Determine the [X, Y] coordinate at the center of the cell enclosing the given text.  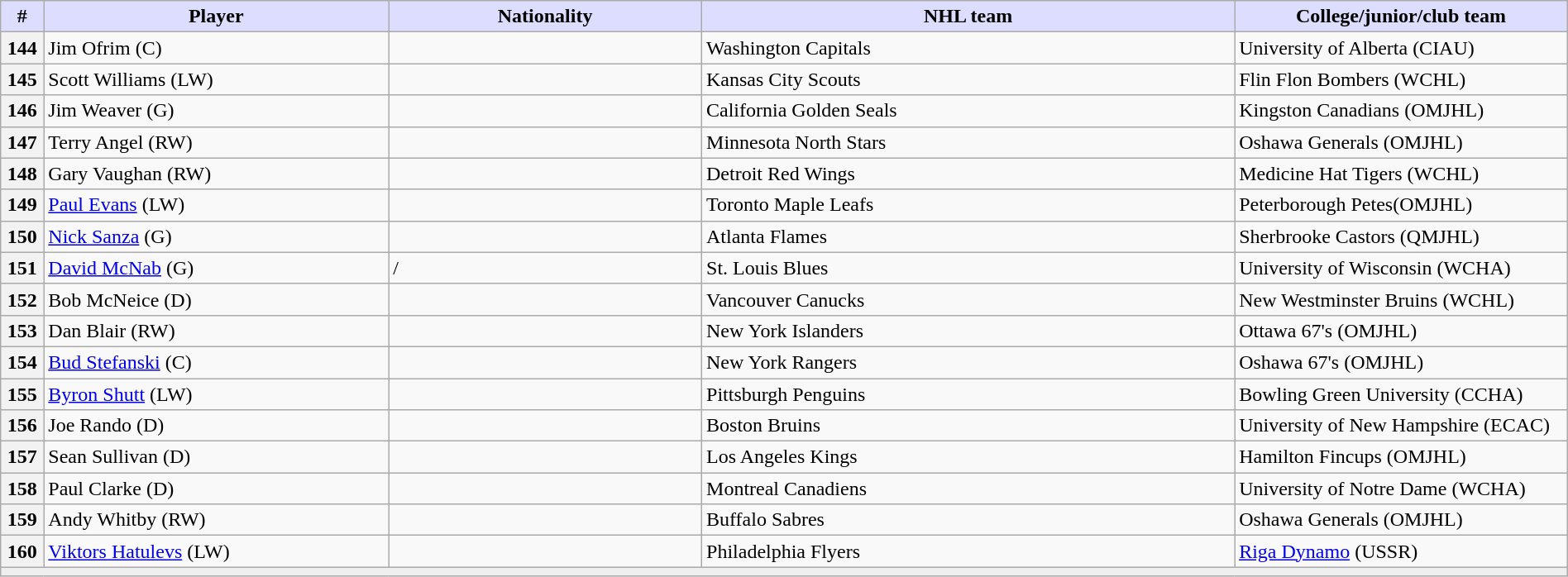
145 [22, 79]
University of Notre Dame (WCHA) [1401, 489]
158 [22, 489]
Buffalo Sabres [968, 520]
Atlanta Flames [968, 236]
Bowling Green University (CCHA) [1401, 394]
148 [22, 174]
Oshawa 67's (OMJHL) [1401, 362]
Byron Shutt (LW) [217, 394]
Sherbrooke Castors (QMJHL) [1401, 236]
Detroit Red Wings [968, 174]
Kingston Canadians (OMJHL) [1401, 111]
Andy Whitby (RW) [217, 520]
154 [22, 362]
Bob McNeice (D) [217, 299]
155 [22, 394]
Viktors Hatulevs (LW) [217, 551]
Washington Capitals [968, 48]
149 [22, 205]
156 [22, 426]
153 [22, 331]
Riga Dynamo (USSR) [1401, 551]
Paul Clarke (D) [217, 489]
Dan Blair (RW) [217, 331]
University of New Hampshire (ECAC) [1401, 426]
Ottawa 67's (OMJHL) [1401, 331]
New York Islanders [968, 331]
Montreal Canadiens [968, 489]
Gary Vaughan (RW) [217, 174]
Player [217, 17]
New York Rangers [968, 362]
152 [22, 299]
University of Wisconsin (WCHA) [1401, 268]
Scott Williams (LW) [217, 79]
Pittsburgh Penguins [968, 394]
Vancouver Canucks [968, 299]
Boston Bruins [968, 426]
/ [546, 268]
Philadelphia Flyers [968, 551]
Flin Flon Bombers (WCHL) [1401, 79]
146 [22, 111]
Paul Evans (LW) [217, 205]
College/junior/club team [1401, 17]
Sean Sullivan (D) [217, 457]
151 [22, 268]
NHL team [968, 17]
160 [22, 551]
157 [22, 457]
150 [22, 236]
Hamilton Fincups (OMJHL) [1401, 457]
University of Alberta (CIAU) [1401, 48]
Bud Stefanski (C) [217, 362]
Peterborough Petes(OMJHL) [1401, 205]
Toronto Maple Leafs [968, 205]
Jim Ofrim (C) [217, 48]
Minnesota North Stars [968, 142]
144 [22, 48]
147 [22, 142]
# [22, 17]
Medicine Hat Tigers (WCHL) [1401, 174]
159 [22, 520]
David McNab (G) [217, 268]
St. Louis Blues [968, 268]
Nick Sanza (G) [217, 236]
Terry Angel (RW) [217, 142]
Los Angeles Kings [968, 457]
New Westminster Bruins (WCHL) [1401, 299]
Nationality [546, 17]
Joe Rando (D) [217, 426]
California Golden Seals [968, 111]
Jim Weaver (G) [217, 111]
Kansas City Scouts [968, 79]
